Capture the cell that displays the provided text and extract its (x, y) central coordinate. 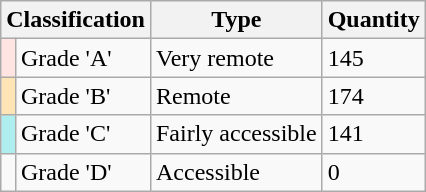
174 (374, 96)
Type (236, 20)
Grade 'A' (82, 58)
145 (374, 58)
Grade 'B' (82, 96)
Grade 'D' (82, 172)
Classification (76, 20)
141 (374, 134)
Grade 'C' (82, 134)
Very remote (236, 58)
Accessible (236, 172)
Remote (236, 96)
Fairly accessible (236, 134)
Quantity (374, 20)
0 (374, 172)
